Pinpoint the cell where the given text exists, returning its (X, Y) midpoint coordinate. 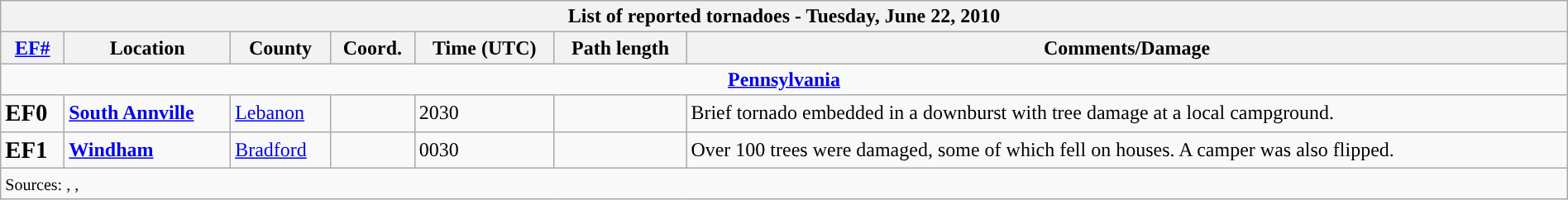
Path length (620, 48)
Location (147, 48)
Pennsylvania (784, 79)
Windham (147, 150)
County (281, 48)
List of reported tornadoes - Tuesday, June 22, 2010 (784, 17)
Comments/Damage (1126, 48)
Lebanon (281, 113)
Sources: , , (784, 183)
0030 (485, 150)
Coord. (372, 48)
2030 (485, 113)
EF# (33, 48)
Time (UTC) (485, 48)
Bradford (281, 150)
Over 100 trees were damaged, some of which fell on houses. A camper was also flipped. (1126, 150)
EF0 (33, 113)
South Annville (147, 113)
EF1 (33, 150)
Brief tornado embedded in a downburst with tree damage at a local campground. (1126, 113)
